Detect which cell encompasses the target text, then output its (x, y) center coordinate. 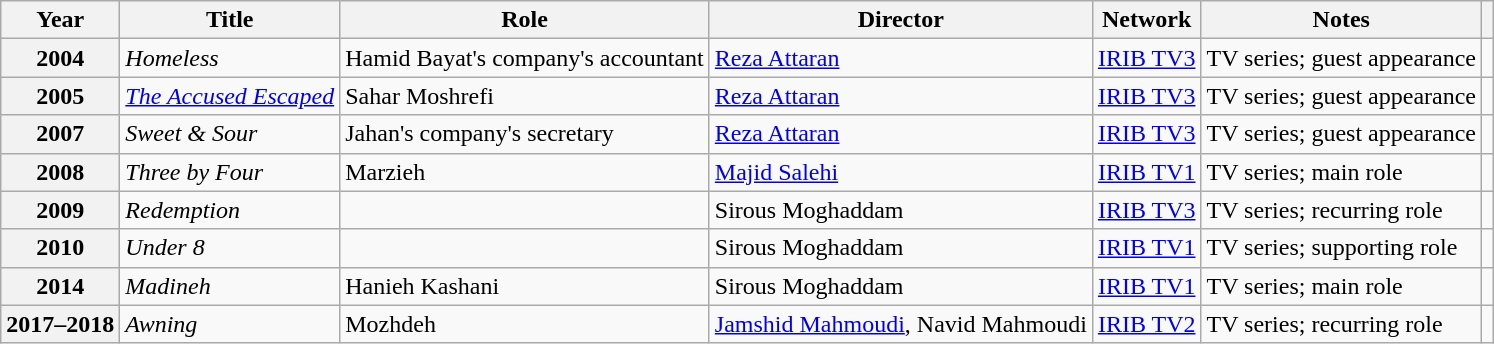
Majid Salehi (900, 172)
2008 (60, 172)
IRIB TV2 (1146, 324)
Homeless (230, 58)
Sweet & Sour (230, 134)
Sahar Moshrefi (525, 96)
2007 (60, 134)
2004 (60, 58)
Notes (1341, 20)
2010 (60, 248)
Three by Four (230, 172)
Director (900, 20)
Jahan's company's secretary (525, 134)
2005 (60, 96)
Madineh (230, 286)
Network (1146, 20)
Hanieh Kashani (525, 286)
Under 8 (230, 248)
2014 (60, 286)
2017–2018 (60, 324)
Marzieh (525, 172)
Title (230, 20)
Jamshid Mahmoudi, Navid Mahmoudi (900, 324)
Mozhdeh (525, 324)
Awning (230, 324)
TV series; supporting role (1341, 248)
Redemption (230, 210)
Year (60, 20)
2009 (60, 210)
The Accused Escaped (230, 96)
Hamid Bayat's company's accountant (525, 58)
Role (525, 20)
